From the cell containing the given text, extract its center point as (X, Y) coordinate. 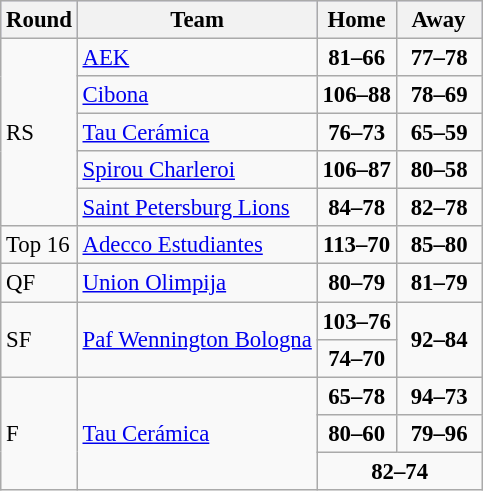
103–76 (356, 321)
81–79 (439, 283)
80–58 (439, 170)
Spirou Charleroi (197, 170)
106–88 (356, 95)
Team (197, 20)
76–73 (356, 133)
Paf Wennington Bologna (197, 340)
RS (39, 133)
Adecco Estudiantes (197, 245)
78–69 (439, 95)
Union Olimpija (197, 283)
79–96 (439, 433)
74–70 (356, 358)
AEK (197, 58)
65–78 (356, 396)
Round (39, 20)
Cibona (197, 95)
Top 16 (39, 245)
QF (39, 283)
80–60 (356, 433)
84–78 (356, 208)
113–70 (356, 245)
81–66 (356, 58)
82–74 (400, 471)
65–59 (439, 133)
92–84 (439, 340)
SF (39, 340)
F (39, 434)
77–78 (439, 58)
94–73 (439, 396)
82–78 (439, 208)
Away (439, 20)
85–80 (439, 245)
Home (356, 20)
80–79 (356, 283)
Saint Petersburg Lions (197, 208)
106–87 (356, 170)
